Search for the cell housing the specified text and yield its (X, Y) center coordinate. 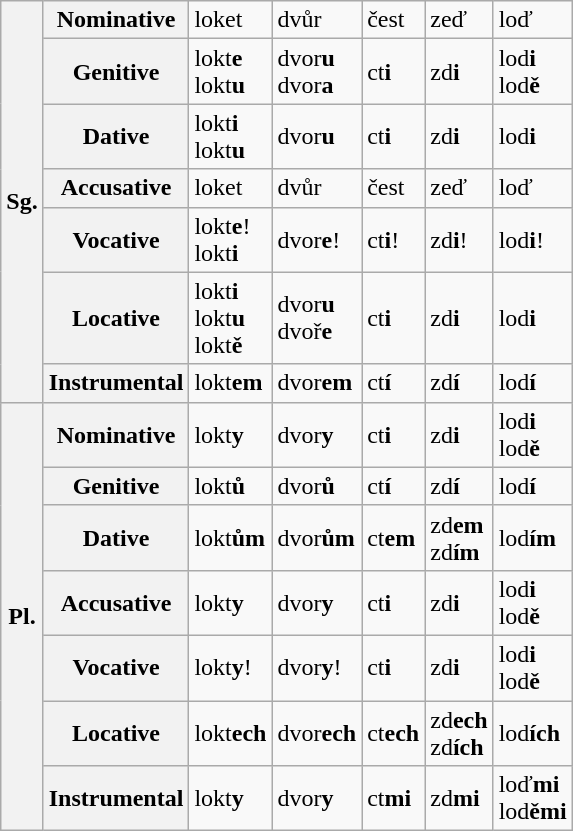
lodích (532, 732)
dvorů (317, 486)
lodím (532, 538)
zdmi (459, 798)
ctem (394, 538)
loktech (230, 732)
Sg. (22, 202)
lokty! (230, 668)
dvorům (317, 538)
dvorudvora (317, 72)
lokte!lokti (230, 240)
loktiloktu (230, 136)
loďmiloděmi (532, 798)
loktům (230, 538)
ctmi (394, 798)
loktů (230, 486)
dvorem (317, 383)
dvorech (317, 732)
dvorudvoře (317, 318)
ctech (394, 732)
dvory! (317, 668)
dvoru (317, 136)
lodi! (532, 240)
lokteloktu (230, 72)
loktem (230, 383)
loktiloktuloktě (230, 318)
zdi! (459, 240)
dvore! (317, 240)
zdechzdích (459, 732)
cti! (394, 240)
Pl. (22, 616)
zdemzdím (459, 538)
